Capture the cell that displays the provided text and extract its [x, y] central coordinate. 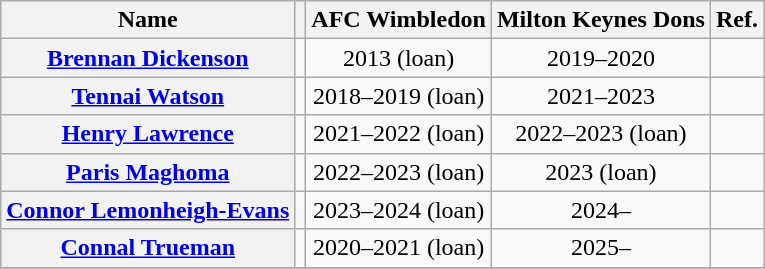
2021–2023 [600, 96]
Connor Lemonheigh-Evans [148, 210]
Brennan Dickenson [148, 58]
2018–2019 (loan) [399, 96]
Paris Maghoma [148, 172]
2025– [600, 248]
AFC Wimbledon [399, 20]
2020–2021 (loan) [399, 248]
2024– [600, 210]
Name [148, 20]
Milton Keynes Dons [600, 20]
2021–2022 (loan) [399, 134]
2013 (loan) [399, 58]
Connal Trueman [148, 248]
2023–2024 (loan) [399, 210]
2019–2020 [600, 58]
Ref. [736, 20]
Tennai Watson [148, 96]
Henry Lawrence [148, 134]
2023 (loan) [600, 172]
